From the cell containing the given text, extract its center point as (x, y) coordinate. 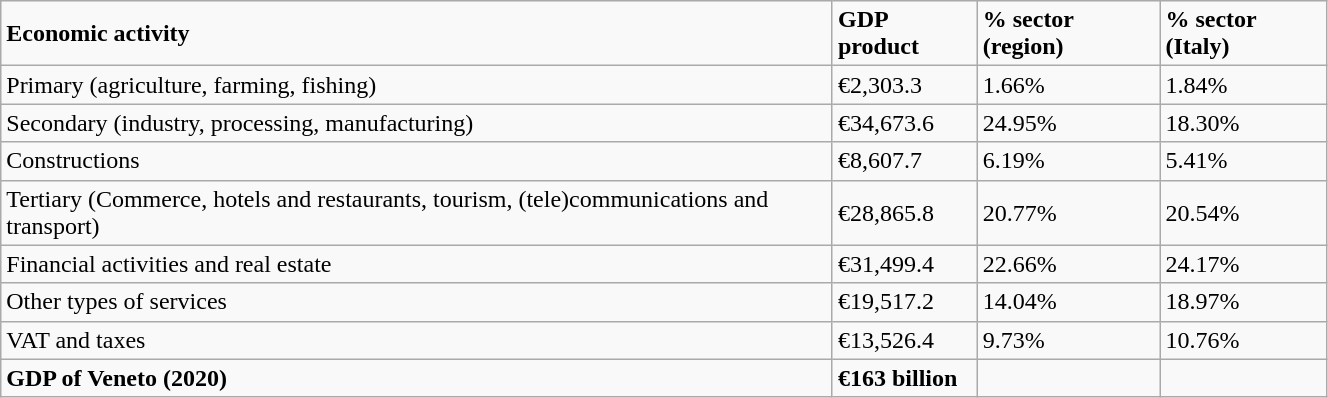
18.30% (1244, 123)
% sector (region) (1068, 34)
VAT and taxes (417, 340)
20.54% (1244, 212)
1.84% (1244, 85)
20.77% (1068, 212)
Primary (agriculture, farming, fishing) (417, 85)
18.97% (1244, 302)
14.04% (1068, 302)
Tertiary (Commerce, hotels and restaurants, tourism, (tele)communications and transport) (417, 212)
10.76% (1244, 340)
Economic activity (417, 34)
€19,517.2 (904, 302)
GDP of Veneto (2020) (417, 378)
% sector (Italy) (1244, 34)
6.19% (1068, 161)
5.41% (1244, 161)
€13,526.4 (904, 340)
Secondary (industry, processing, manufacturing) (417, 123)
€2,303.3 (904, 85)
€28,865.8 (904, 212)
24.95% (1068, 123)
€31,499.4 (904, 264)
GDP product (904, 34)
€34,673.6 (904, 123)
22.66% (1068, 264)
24.17% (1244, 264)
Other types of services (417, 302)
1.66% (1068, 85)
€163 billion (904, 378)
€8,607.7 (904, 161)
Constructions (417, 161)
Financial activities and real estate (417, 264)
9.73% (1068, 340)
